Return the (X, Y) coordinate for the center point of the cell that contains the specified text.  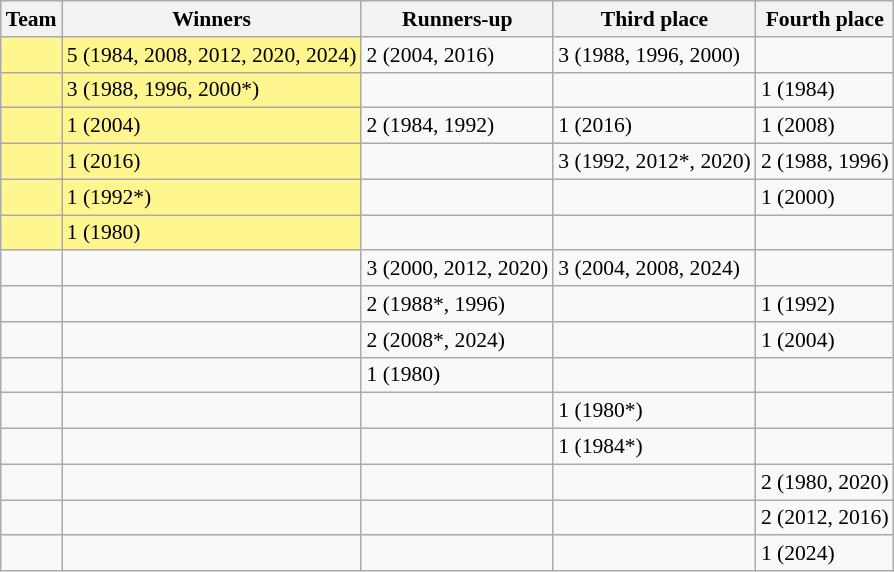
1 (1992) (825, 304)
1 (1984*) (654, 447)
1 (1980*) (654, 411)
Third place (654, 19)
2 (1980, 2020) (825, 482)
1 (2008) (825, 126)
3 (2004, 2008, 2024) (654, 269)
2 (1984, 1992) (457, 126)
3 (1988, 1996, 2000) (654, 55)
Winners (212, 19)
2 (1988*, 1996) (457, 304)
3 (2000, 2012, 2020) (457, 269)
Team (32, 19)
Fourth place (825, 19)
1 (2024) (825, 554)
1 (2000) (825, 197)
3 (1988, 1996, 2000*) (212, 90)
1 (1984) (825, 90)
Runners-up (457, 19)
1 (1992*) (212, 197)
5 (1984, 2008, 2012, 2020, 2024) (212, 55)
2 (1988, 1996) (825, 162)
2 (2008*, 2024) (457, 340)
2 (2004, 2016) (457, 55)
2 (2012, 2016) (825, 518)
3 (1992, 2012*, 2020) (654, 162)
